Return the [X, Y] coordinate for the center point of the cell that contains the specified text.  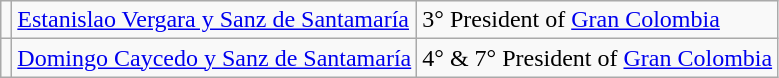
3° President of Gran Colombia [598, 20]
Domingo Caycedo y Sanz de Santamaría [214, 58]
4° & 7° President of Gran Colombia [598, 58]
Estanislao Vergara y Sanz de Santamaría [214, 20]
